Return [X, Y] of the center of cell containing provided text 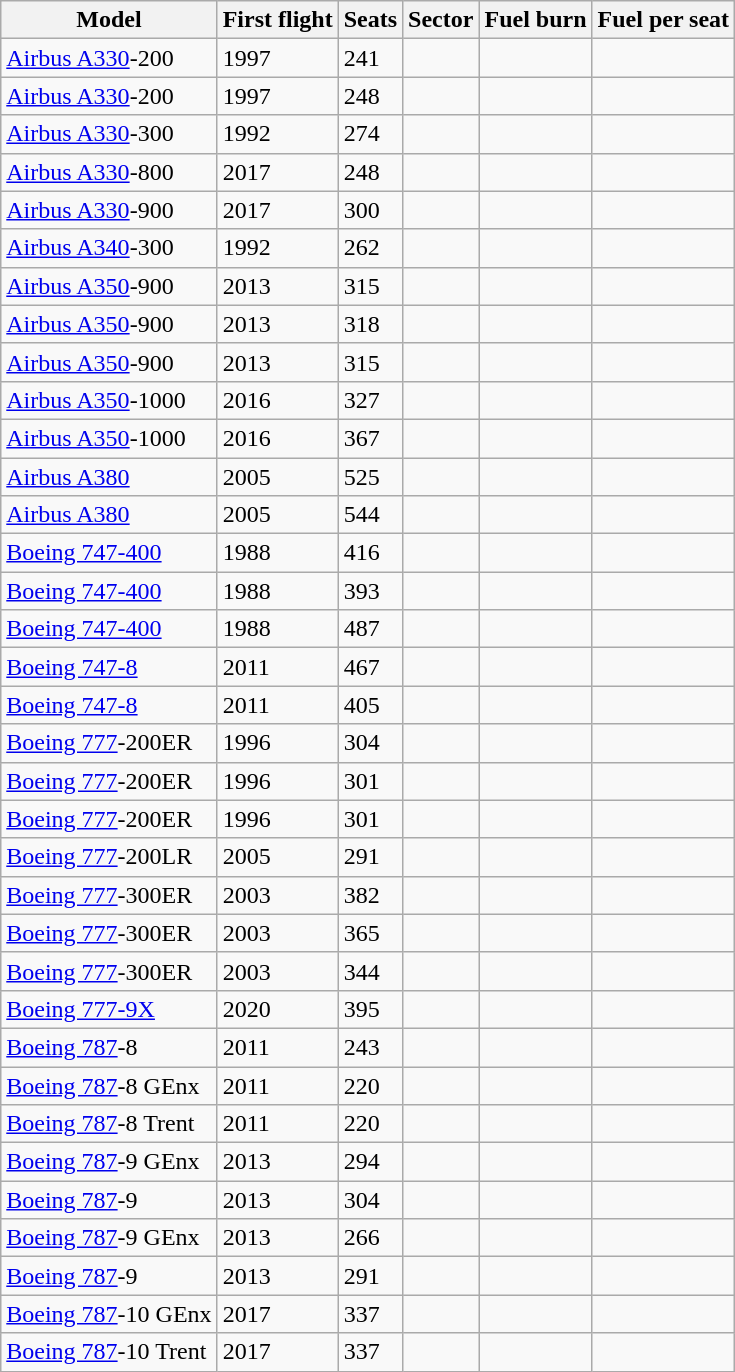
Fuel burn [536, 20]
300 [370, 210]
525 [370, 477]
Model [109, 20]
Boeing 787-10 Trent [109, 1352]
382 [370, 895]
405 [370, 705]
Boeing 777-9X [109, 1009]
Fuel per seat [664, 20]
294 [370, 1162]
266 [370, 1238]
Airbus A330-800 [109, 172]
274 [370, 134]
Boeing 787-10 GEnx [109, 1314]
Boeing 787-8 [109, 1047]
416 [370, 553]
Boeing 787-8 GEnx [109, 1085]
487 [370, 629]
367 [370, 438]
318 [370, 324]
Boeing 777-200LR [109, 857]
395 [370, 1009]
Airbus A330-300 [109, 134]
344 [370, 971]
Airbus A340-300 [109, 248]
First flight [278, 20]
241 [370, 58]
544 [370, 515]
467 [370, 667]
Airbus A330-900 [109, 210]
365 [370, 933]
2020 [278, 1009]
393 [370, 591]
243 [370, 1047]
327 [370, 400]
262 [370, 248]
Boeing 787-8 Trent [109, 1124]
Seats [370, 20]
Sector [441, 20]
